Determine the [X, Y] coordinate at the center of the cell enclosing the given text.  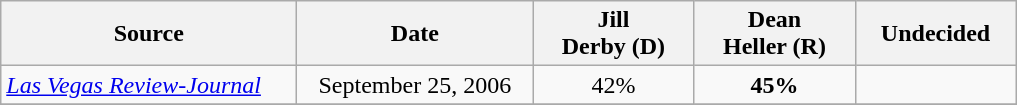
Source [149, 34]
Las Vegas Review-Journal [149, 85]
September 25, 2006 [415, 85]
45% [774, 85]
42% [614, 85]
JillDerby (D) [614, 34]
Undecided [936, 34]
Date [415, 34]
DeanHeller (R) [774, 34]
